Find where the given text appears and provide that cell's center as [X, Y] coordinate. 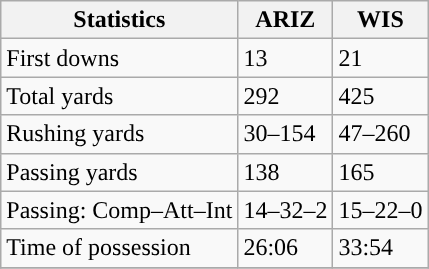
292 [286, 96]
Total yards [120, 96]
425 [380, 96]
Passing yards [120, 172]
ARIZ [286, 20]
First downs [120, 58]
WIS [380, 20]
Statistics [120, 20]
138 [286, 172]
14–32–2 [286, 210]
47–260 [380, 134]
33:54 [380, 248]
Passing: Comp–Att–Int [120, 210]
21 [380, 58]
Time of possession [120, 248]
15–22–0 [380, 210]
165 [380, 172]
Rushing yards [120, 134]
26:06 [286, 248]
30–154 [286, 134]
13 [286, 58]
